Find where the given text appears and provide that cell's center as (x, y) coordinate. 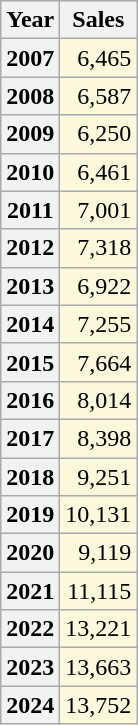
2018 (30, 477)
11,115 (98, 591)
2015 (30, 362)
13,221 (98, 629)
Sales (98, 20)
2014 (30, 324)
13,752 (98, 705)
6,250 (98, 134)
9,251 (98, 477)
2012 (30, 248)
2019 (30, 515)
8,014 (98, 400)
7,255 (98, 324)
7,664 (98, 362)
6,922 (98, 286)
2010 (30, 172)
6,461 (98, 172)
2011 (30, 210)
Year (30, 20)
6,587 (98, 96)
2023 (30, 667)
10,131 (98, 515)
2009 (30, 134)
2017 (30, 438)
2020 (30, 553)
6,465 (98, 58)
7,001 (98, 210)
7,318 (98, 248)
2021 (30, 591)
2022 (30, 629)
13,663 (98, 667)
2007 (30, 58)
2008 (30, 96)
2024 (30, 705)
8,398 (98, 438)
2013 (30, 286)
9,119 (98, 553)
2016 (30, 400)
